Find where the given text appears and provide that cell's center as [X, Y] coordinate. 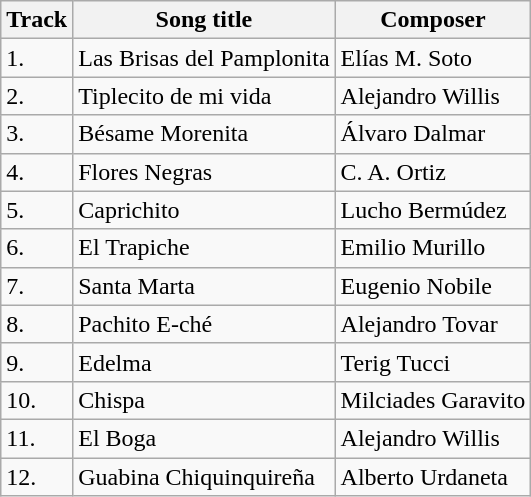
Alejandro Tovar [433, 324]
10. [37, 400]
Santa Marta [204, 286]
Edelma [204, 362]
El Boga [204, 438]
Tiplecito de mi vida [204, 96]
Guabina Chiquinquireña [204, 477]
Las Brisas del Pamplonita [204, 58]
11. [37, 438]
Flores Negras [204, 172]
Pachito E-ché [204, 324]
7. [37, 286]
6. [37, 248]
Terig Tucci [433, 362]
Lucho Bermúdez [433, 210]
El Trapiche [204, 248]
Track [37, 20]
Alberto Urdaneta [433, 477]
12. [37, 477]
C. A. Ortiz [433, 172]
Composer [433, 20]
Song title [204, 20]
Álvaro Dalmar [433, 134]
Bésame Morenita [204, 134]
3. [37, 134]
Emilio Murillo [433, 248]
9. [37, 362]
Caprichito [204, 210]
5. [37, 210]
8. [37, 324]
Milciades Garavito [433, 400]
4. [37, 172]
1. [37, 58]
Chispa [204, 400]
2. [37, 96]
Eugenio Nobile [433, 286]
Elías M. Soto [433, 58]
